Extract the [X, Y] coordinate from the center of the cell holding the provided text.  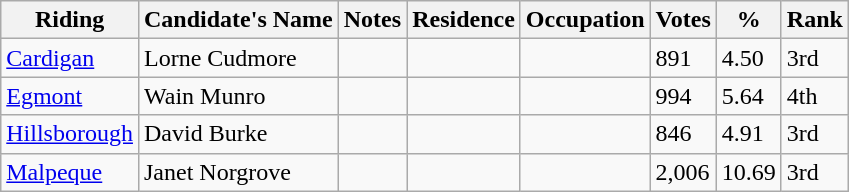
Wain Munro [238, 96]
Occupation [585, 20]
846 [683, 134]
Lorne Cudmore [238, 58]
10.69 [748, 172]
Malpeque [70, 172]
Notes [372, 20]
4.91 [748, 134]
2,006 [683, 172]
Egmont [70, 96]
Hillsborough [70, 134]
994 [683, 96]
% [748, 20]
Candidate's Name [238, 20]
Residence [464, 20]
Votes [683, 20]
Rank [814, 20]
4.50 [748, 58]
4th [814, 96]
Riding [70, 20]
Cardigan [70, 58]
5.64 [748, 96]
Janet Norgrove [238, 172]
David Burke [238, 134]
891 [683, 58]
